Find where the given text appears and provide that cell's center as [X, Y] coordinate. 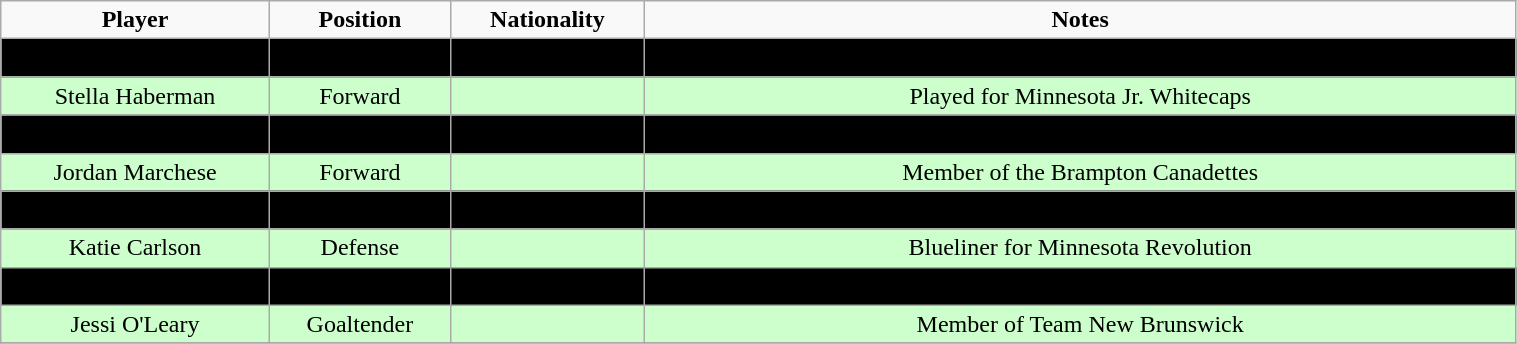
Position [360, 20]
Played with the Mississauga Jr. Chiefs [1080, 134]
Ellie Larson [136, 286]
Former member of New England Hockey Club [1080, 210]
Stella Haberman [136, 96]
Jordan Marchese [136, 172]
Kaelyn Johnson [136, 134]
Member of Team New Brunswick [1080, 324]
Notes [1080, 20]
Nationality [548, 20]
Player [136, 20]
Member of the Brampton Canadettes [1080, 172]
Jessi O'Leary [136, 324]
Katie Carlson [136, 248]
Jordan Marchese's teammate on the Brampton Canadettes [1080, 58]
Played for Minnesota Jr. Whitecaps [1080, 96]
Goaltender [360, 324]
Blueliner for Minnesota Revolution [1080, 248]
Attended Hutchinson HS in Minnesota [1080, 286]
Britteny Gout [136, 58]
Baylee Trani [136, 210]
